Return (x, y) of the center of cell containing provided text 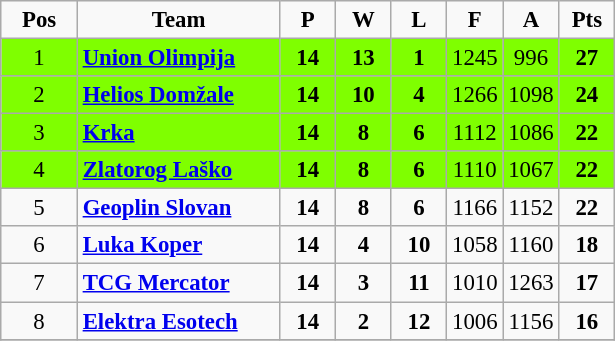
17 (587, 283)
1098 (531, 95)
Luka Koper (178, 245)
1067 (531, 170)
1110 (475, 170)
1266 (475, 95)
Union Olimpija (178, 58)
Team (178, 20)
Krka (178, 133)
1086 (531, 133)
1166 (475, 208)
Helios Domžale (178, 95)
W (364, 20)
996 (531, 58)
5 (40, 208)
1152 (531, 208)
1160 (531, 245)
11 (419, 283)
12 (419, 321)
1245 (475, 58)
1058 (475, 245)
7 (40, 283)
Elektra Esotech (178, 321)
TCG Mercator (178, 283)
24 (587, 95)
1263 (531, 283)
16 (587, 321)
18 (587, 245)
Pts (587, 20)
Pos (40, 20)
Zlatorog Laško (178, 170)
1112 (475, 133)
P (308, 20)
L (419, 20)
A (531, 20)
1006 (475, 321)
F (475, 20)
1010 (475, 283)
27 (587, 58)
1156 (531, 321)
13 (364, 58)
Geoplin Slovan (178, 208)
